Extract the [x, y] coordinate from the center of the cell holding the provided text.  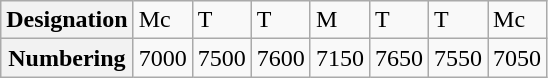
7650 [398, 58]
7000 [162, 58]
M [340, 20]
Numbering [67, 58]
7600 [280, 58]
Designation [67, 20]
7050 [518, 58]
7500 [222, 58]
7150 [340, 58]
7550 [458, 58]
